Detect which cell encompasses the target text, then output its [x, y] center coordinate. 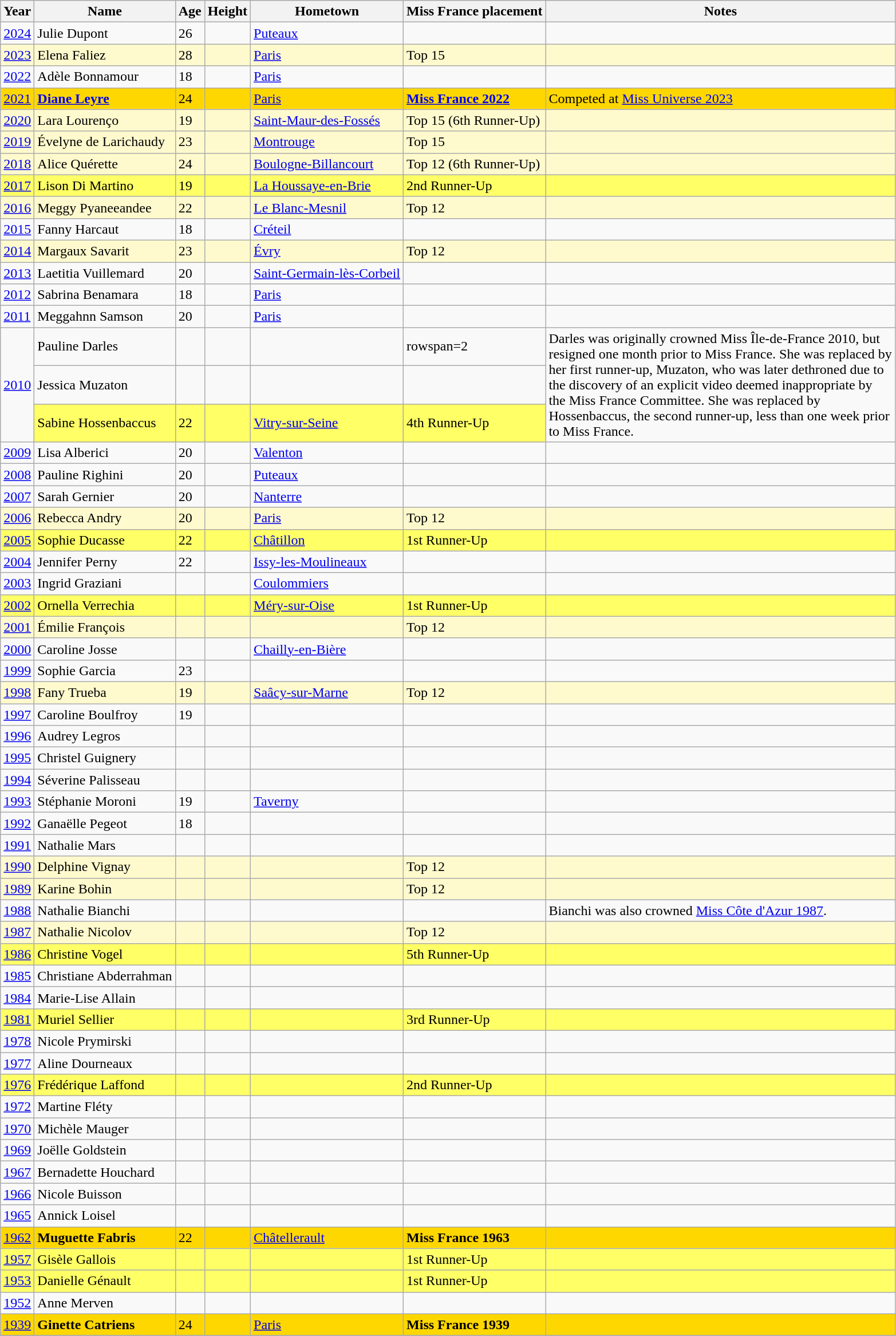
Nathalie Bianchi [105, 911]
5th Runner-Up [475, 954]
2015 [17, 229]
2017 [17, 186]
2002 [17, 605]
1995 [17, 758]
2005 [17, 540]
1976 [17, 1085]
1997 [17, 714]
1993 [17, 802]
4th Runner-Up [475, 423]
Saint-Maur-des-Fossés [327, 120]
Lison Di Martino [105, 186]
Laetitia Vuillemard [105, 273]
2012 [17, 295]
Year [17, 11]
Aline Dourneaux [105, 1063]
Julie Dupont [105, 33]
Séverine Palisseau [105, 780]
Miss France 1963 [475, 1238]
Jessica Muzaton [105, 385]
Muriel Sellier [105, 1019]
Martine Fléty [105, 1107]
1981 [17, 1019]
Stéphanie Moroni [105, 802]
1939 [17, 1325]
Gisèle Gallois [105, 1259]
2009 [17, 453]
Ginette Catriens [105, 1325]
2014 [17, 251]
Margaux Savarit [105, 251]
Marie-Lise Allain [105, 998]
Sabrina Benamara [105, 295]
1998 [17, 692]
Karine Bohin [105, 889]
Competed at Miss Universe 2023 [720, 98]
Miss France 1939 [475, 1325]
1984 [17, 998]
Elena Faliez [105, 55]
Age [190, 11]
Pauline Righini [105, 475]
Michèle Mauger [105, 1129]
Saint-Germain-lès-Corbeil [327, 273]
2021 [17, 98]
Valenton [327, 453]
Anne Merven [105, 1303]
Jennifer Perny [105, 562]
Rebecca Andry [105, 518]
Nathalie Mars [105, 845]
La Houssaye-en-Brie [327, 186]
2010 [17, 385]
1978 [17, 1041]
Nanterre [327, 496]
1994 [17, 780]
Sophie Ducasse [105, 540]
Notes [720, 11]
Évelyne de Larichaudy [105, 142]
Audrey Legros [105, 736]
Top 15 (6th Runner-Up) [475, 120]
Émilie François [105, 627]
1989 [17, 889]
Châtillon [327, 540]
Christiane Abderrahman [105, 976]
2003 [17, 584]
Adèle Bonnamour [105, 77]
Montrouge [327, 142]
2001 [17, 627]
rowspan=2 [475, 347]
Lara Lourenço [105, 120]
1952 [17, 1303]
Miss France 2022 [475, 98]
1996 [17, 736]
Créteil [327, 229]
Danielle Génault [105, 1281]
Meggahnn Samson [105, 317]
Miss France placement [475, 11]
Ornella Verrechia [105, 605]
Fanny Harcaut [105, 229]
1977 [17, 1063]
1962 [17, 1238]
Sophie Garcia [105, 671]
Taverny [327, 802]
1957 [17, 1259]
Fany Trueba [105, 692]
Christine Vogel [105, 954]
1992 [17, 823]
28 [190, 55]
2004 [17, 562]
Châtellerault [327, 1238]
Nicole Buisson [105, 1194]
1986 [17, 954]
1987 [17, 932]
2000 [17, 649]
1969 [17, 1150]
2020 [17, 120]
1988 [17, 911]
Top 12 (6th Runner-Up) [475, 164]
Le Blanc-Mesnil [327, 207]
2008 [17, 475]
Height [227, 11]
2018 [17, 164]
1985 [17, 976]
Christel Guignery [105, 758]
Hometown [327, 11]
Saâcy-sur-Marne [327, 692]
1970 [17, 1129]
Delphine Vignay [105, 867]
2019 [17, 142]
Nicole Prymirski [105, 1041]
Boulogne-Billancourt [327, 164]
Pauline Darles [105, 347]
Muguette Fabris [105, 1238]
Ganaëlle Pegeot [105, 823]
1972 [17, 1107]
2007 [17, 496]
Frédérique Laffond [105, 1085]
1991 [17, 845]
Meggy Pyaneeandee [105, 207]
Ingrid Graziani [105, 584]
Lisa Alberici [105, 453]
2022 [17, 77]
Chailly-en-Bière [327, 649]
Méry-sur-Oise [327, 605]
26 [190, 33]
Nathalie Nicolov [105, 932]
2023 [17, 55]
Sarah Gernier [105, 496]
Vitry-sur-Seine [327, 423]
Bianchi was also crowned Miss Côte d'Azur 1987. [720, 911]
2024 [17, 33]
Diane Leyre [105, 98]
2006 [17, 518]
Alice Quérette [105, 164]
1966 [17, 1194]
Coulommiers [327, 584]
2011 [17, 317]
Sabine Hossenbaccus [105, 423]
Joëlle Goldstein [105, 1150]
Caroline Josse [105, 649]
1990 [17, 867]
Évry [327, 251]
Name [105, 11]
1953 [17, 1281]
1967 [17, 1172]
Bernadette Houchard [105, 1172]
3rd Runner-Up [475, 1019]
1999 [17, 671]
Caroline Boulfroy [105, 714]
1965 [17, 1216]
2013 [17, 273]
Annick Loisel [105, 1216]
Issy-les-Moulineaux [327, 562]
2016 [17, 207]
